Scan for the cell matching the given text and deliver its (X, Y) coordinate at center. 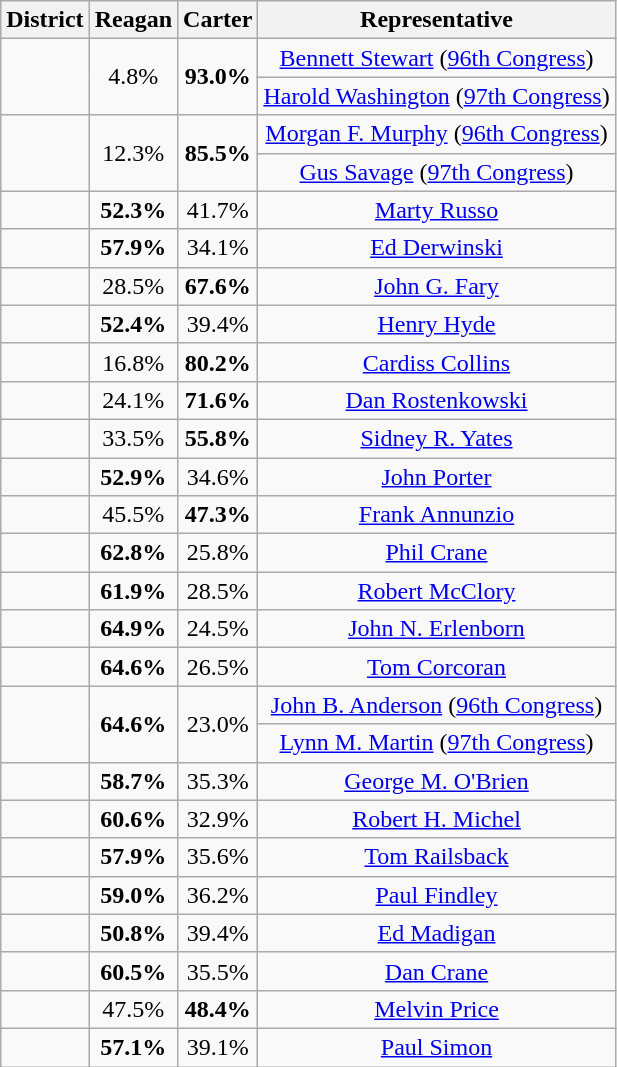
Paul Simon (436, 1047)
John Porter (436, 477)
85.5% (218, 153)
John B. Anderson (96th Congress) (436, 705)
32.9% (218, 819)
41.7% (218, 210)
48.4% (218, 1009)
Carter (218, 20)
34.1% (218, 248)
80.2% (218, 362)
57.1% (133, 1047)
Sidney R. Yates (436, 438)
John G. Fary (436, 286)
59.0% (133, 895)
Henry Hyde (436, 324)
Lynn M. Martin (97th Congress) (436, 743)
64.9% (133, 629)
39.1% (218, 1047)
John N. Erlenborn (436, 629)
52.3% (133, 210)
24.1% (133, 400)
33.5% (133, 438)
District (45, 20)
Dan Crane (436, 971)
Bennett Stewart (96th Congress) (436, 58)
50.8% (133, 933)
35.3% (218, 781)
67.6% (218, 286)
52.4% (133, 324)
George M. O'Brien (436, 781)
35.5% (218, 971)
24.5% (218, 629)
62.8% (133, 553)
36.2% (218, 895)
35.6% (218, 857)
Phil Crane (436, 553)
16.8% (133, 362)
60.6% (133, 819)
4.8% (133, 77)
Ed Madigan (436, 933)
93.0% (218, 77)
Reagan (133, 20)
Tom Railsback (436, 857)
34.6% (218, 477)
Tom Corcoran (436, 667)
Dan Rostenkowski (436, 400)
Ed Derwinski (436, 248)
Frank Annunzio (436, 515)
Gus Savage (97th Congress) (436, 172)
47.3% (218, 515)
71.6% (218, 400)
25.8% (218, 553)
Morgan F. Murphy (96th Congress) (436, 134)
Paul Findley (436, 895)
Melvin Price (436, 1009)
60.5% (133, 971)
Harold Washington (97th Congress) (436, 96)
45.5% (133, 515)
26.5% (218, 667)
Robert H. Michel (436, 819)
Cardiss Collins (436, 362)
47.5% (133, 1009)
61.9% (133, 591)
23.0% (218, 724)
Robert McClory (436, 591)
52.9% (133, 477)
Marty Russo (436, 210)
Representative (436, 20)
55.8% (218, 438)
58.7% (133, 781)
12.3% (133, 153)
